Search for the cell housing the specified text and yield its [X, Y] center coordinate. 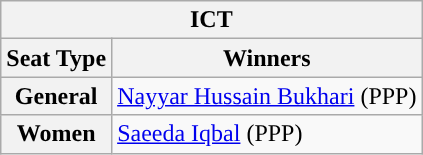
Seat Type [56, 58]
Saeeda Iqbal (PPP) [267, 134]
ICT [212, 20]
Winners [267, 58]
Women [56, 134]
General [56, 96]
Nayyar Hussain Bukhari (PPP) [267, 96]
